Determine the [x, y] coordinate at the center of the cell enclosing the given text.  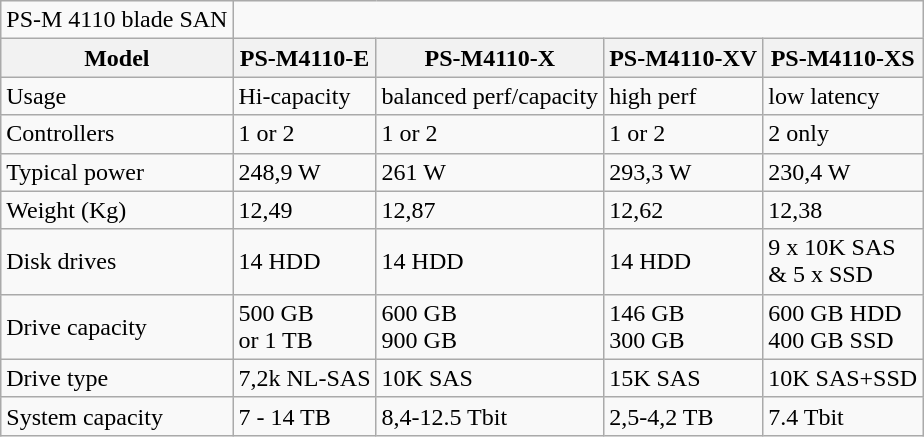
7,2k NL-SAS [304, 378]
System capacity [117, 416]
PS-M4110-XV [684, 58]
Drive type [117, 378]
12,62 [684, 210]
600 GB HDD400 GB SSD [843, 326]
Weight (Kg) [117, 210]
8,4-12.5 Tbit [490, 416]
293,3 W [684, 172]
248,9 W [304, 172]
7 - 14 TB [304, 416]
9 x 10K SAS& 5 x SSD [843, 262]
PS-M4110-E [304, 58]
146 GB300 GB [684, 326]
PS-M4110-XS [843, 58]
Controllers [117, 134]
Hi-capacity [304, 96]
PS-M 4110 blade SAN [117, 20]
high perf [684, 96]
230,4 W [843, 172]
Typical power [117, 172]
balanced perf/capacity [490, 96]
261 W [490, 172]
Disk drives [117, 262]
600 GB900 GB [490, 326]
7.4 Tbit [843, 416]
Usage [117, 96]
Model [117, 58]
2 only [843, 134]
15K SAS [684, 378]
low latency [843, 96]
12,49 [304, 210]
500 GBor 1 TB [304, 326]
12,38 [843, 210]
2,5-4,2 TB [684, 416]
10K SAS [490, 378]
10K SAS+SSD [843, 378]
PS-M4110-X [490, 58]
12,87 [490, 210]
Drive capacity [117, 326]
